Provide the [X, Y] coordinate of the cell's center where the given text is located.  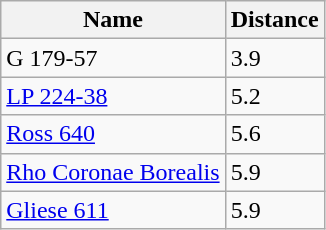
LP 224-38 [113, 96]
Ross 640 [113, 134]
5.2 [274, 96]
Name [113, 20]
G 179-57 [113, 58]
Gliese 611 [113, 210]
3.9 [274, 58]
Distance [274, 20]
Rho Coronae Borealis [113, 172]
5.6 [274, 134]
